Find where the given text appears and provide that cell's center as (x, y) coordinate. 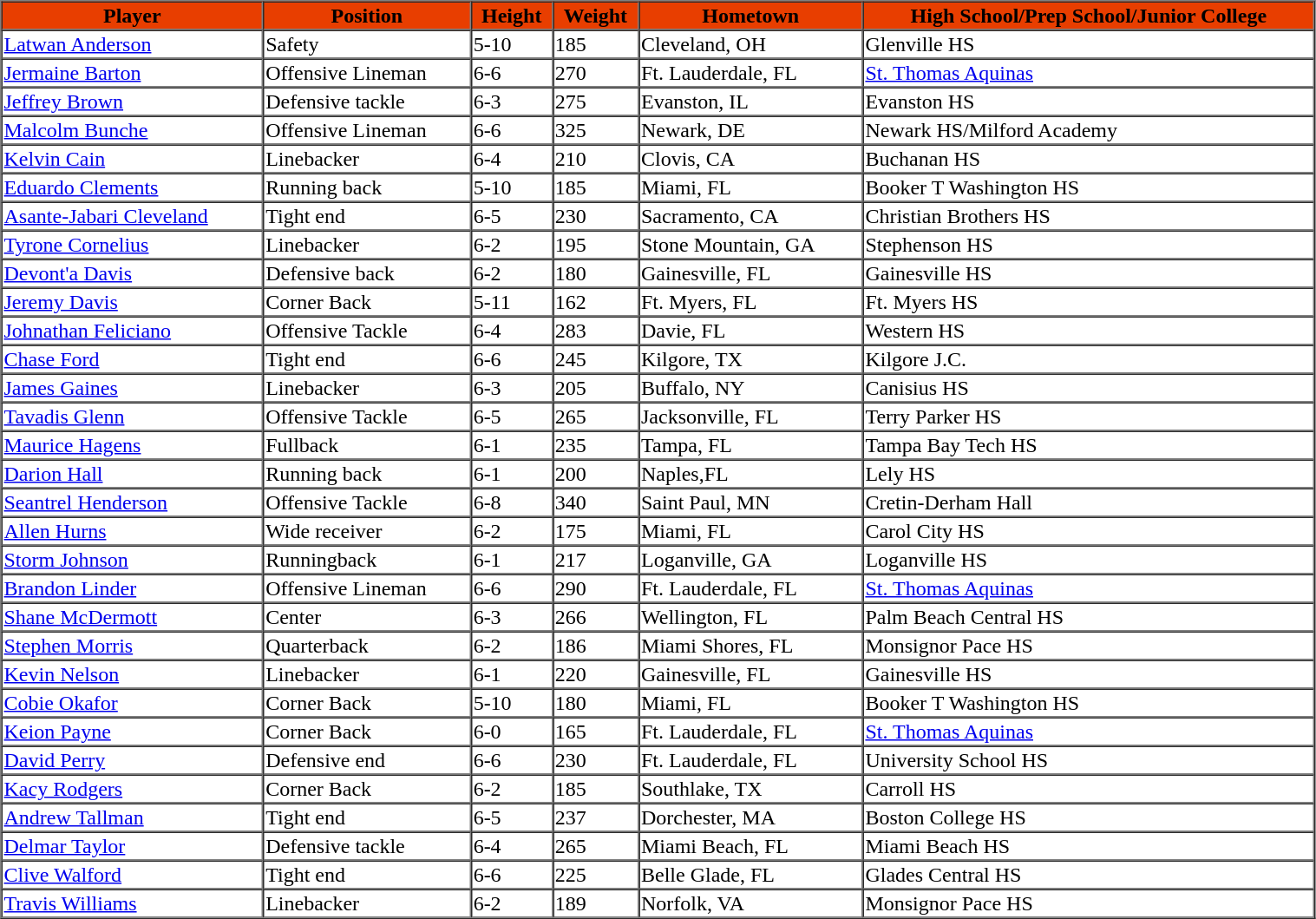
Asante-Jabari Cleveland (133, 215)
Glenville HS (1088, 43)
Eduardo Clements (133, 187)
Loganville, GA (750, 559)
Newark, DE (750, 130)
Seantrel Henderson (133, 502)
217 (595, 559)
Stephenson HS (1088, 245)
Stone Mountain, GA (750, 245)
Brandon Linder (133, 588)
325 (595, 130)
275 (595, 101)
Ft. Myers HS (1088, 302)
Western HS (1088, 330)
165 (595, 731)
Norfolk, VA (750, 903)
Terry Parker HS (1088, 417)
220 (595, 673)
Wide receiver (366, 531)
Palm Beach Central HS (1088, 616)
Latwan Anderson (133, 43)
Kelvin Cain (133, 158)
Evanston, IL (750, 101)
Fullback (366, 444)
Defensive end (366, 760)
Defensive back (366, 272)
Delmar Taylor (133, 845)
Darion Hall (133, 474)
Tampa Bay Tech HS (1088, 444)
Christian Brothers HS (1088, 215)
High School/Prep School/Junior College (1088, 16)
Kacy Rodgers (133, 788)
245 (595, 359)
Naples,FL (750, 474)
186 (595, 646)
Jacksonville, FL (750, 417)
Saint Paul, MN (750, 502)
Chase Ford (133, 359)
210 (595, 158)
Quarterback (366, 646)
162 (595, 302)
Position (366, 16)
Buffalo, NY (750, 387)
6-8 (512, 502)
Keion Payne (133, 731)
Hometown (750, 16)
Center (366, 616)
Devont'a Davis (133, 272)
283 (595, 330)
Miami Beach HS (1088, 845)
Johnathan Feliciano (133, 330)
Sacramento, CA (750, 215)
Miami Beach, FL (750, 845)
205 (595, 387)
Malcolm Bunche (133, 130)
270 (595, 73)
195 (595, 245)
Maurice Hagens (133, 444)
Buchanan HS (1088, 158)
175 (595, 531)
Canisius HS (1088, 387)
Cobie Okafor (133, 703)
Belle Glade, FL (750, 875)
225 (595, 875)
Stephen Morris (133, 646)
Shane McDermott (133, 616)
Clovis, CA (750, 158)
200 (595, 474)
340 (595, 502)
Wellington, FL (750, 616)
Southlake, TX (750, 788)
Jermaine Barton (133, 73)
David Perry (133, 760)
Player (133, 16)
Cleveland, OH (750, 43)
Tampa, FL (750, 444)
Carroll HS (1088, 788)
Kilgore J.C. (1088, 359)
235 (595, 444)
Newark HS/Milford Academy (1088, 130)
266 (595, 616)
James Gaines (133, 387)
290 (595, 588)
Kevin Nelson (133, 673)
Boston College HS (1088, 817)
5-11 (512, 302)
Dorchester, MA (750, 817)
Travis Williams (133, 903)
Andrew Tallman (133, 817)
Clive Walford (133, 875)
Allen Hurns (133, 531)
Jeffrey Brown (133, 101)
Davie, FL (750, 330)
Lely HS (1088, 474)
Carol City HS (1088, 531)
Loganville HS (1088, 559)
6-0 (512, 731)
Weight (595, 16)
Kilgore, TX (750, 359)
Tyrone Cornelius (133, 245)
University School HS (1088, 760)
Jeremy Davis (133, 302)
Cretin-Derham Hall (1088, 502)
Safety (366, 43)
Runningback (366, 559)
189 (595, 903)
Tavadis Glenn (133, 417)
Miami Shores, FL (750, 646)
237 (595, 817)
Ft. Myers, FL (750, 302)
Storm Johnson (133, 559)
Evanston HS (1088, 101)
Height (512, 16)
Glades Central HS (1088, 875)
